Capture the cell that displays the provided text and extract its [X, Y] central coordinate. 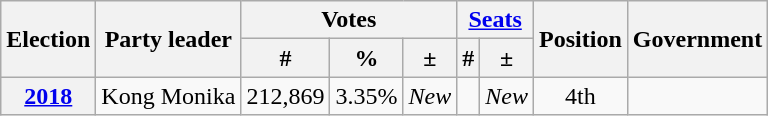
Votes [349, 20]
3.35% [366, 96]
4th [581, 96]
2018 [48, 96]
% [366, 58]
Election [48, 39]
Position [581, 39]
Government [697, 39]
Seats [496, 20]
212,869 [286, 96]
Party leader [168, 39]
Kong Monika [168, 96]
